Output the (X, Y) coordinate of the center of the cell containing the given text.  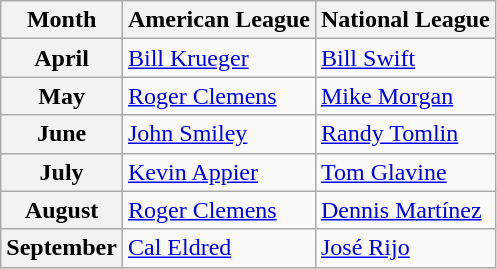
Dennis Martínez (405, 210)
September (62, 248)
June (62, 134)
August (62, 210)
Month (62, 20)
American League (218, 20)
Randy Tomlin (405, 134)
Cal Eldred (218, 248)
July (62, 172)
Mike Morgan (405, 96)
April (62, 58)
Bill Krueger (218, 58)
National League (405, 20)
John Smiley (218, 134)
May (62, 96)
Bill Swift (405, 58)
Kevin Appier (218, 172)
Tom Glavine (405, 172)
José Rijo (405, 248)
